For the text-containing cell, return its midpoint in [X, Y] coordinate format. 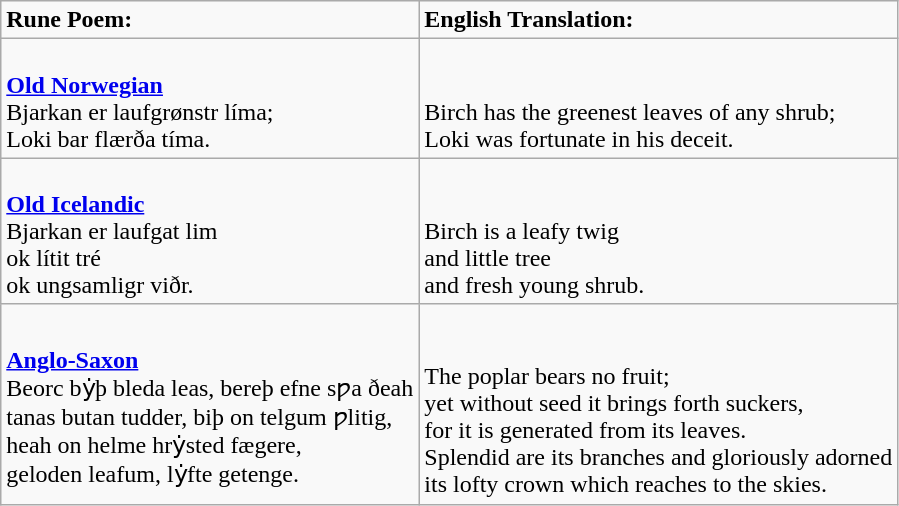
English Translation: [658, 20]
Birch is a leafy twig and little tree and fresh young shrub. [658, 231]
Old Icelandic Bjarkan er laufgat lim ok lítit tré ok ungsamligr viðr. [210, 231]
Birch has the greenest leaves of any shrub; Loki was fortunate in his deceit. [658, 98]
Old Norwegian Bjarkan er laufgrønstr líma; Loki bar flærða tíma. [210, 98]
Rune Poem: [210, 20]
